Return the (X, Y) coordinate for the center point of the cell that contains the specified text.  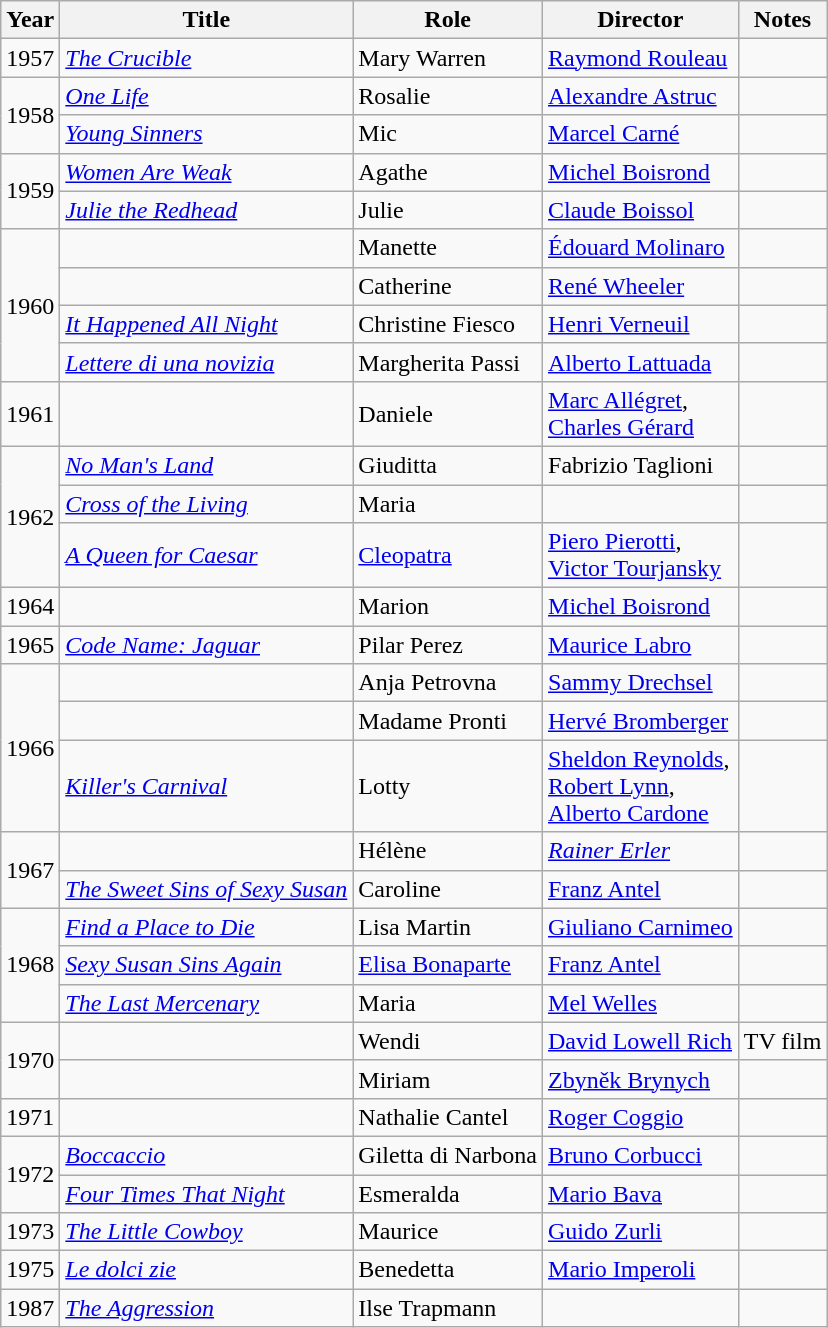
1975 (30, 1270)
Alexandre Astruc (641, 96)
1970 (30, 1060)
Piero Pierotti,Victor Tourjansky (641, 556)
Mel Welles (641, 1003)
One Life (206, 96)
Mario Bava (641, 1193)
Code Name: Jaguar (206, 645)
The Little Cowboy (206, 1232)
René Wheeler (641, 286)
Agathe (448, 172)
Alberto Lattuada (641, 362)
Find a Place to Die (206, 927)
Rosalie (448, 96)
Sammy Drechsel (641, 683)
Fabrizio Taglioni (641, 465)
Boccaccio (206, 1155)
1957 (30, 58)
Marion (448, 607)
Manette (448, 248)
Claude Boissol (641, 210)
Women Are Weak (206, 172)
Mic (448, 134)
Guido Zurli (641, 1232)
Role (448, 20)
Zbyněk Brynych (641, 1079)
Notes (782, 20)
Ilse Trapmann (448, 1308)
Henri Verneuil (641, 324)
1967 (30, 870)
1973 (30, 1232)
1968 (30, 965)
Lettere di una novizia (206, 362)
No Man's Land (206, 465)
Esmeralda (448, 1193)
Catherine (448, 286)
Hervé Bromberger (641, 721)
Marc Allégret,Charles Gérard (641, 414)
1961 (30, 414)
Marcel Carné (641, 134)
Lotty (448, 786)
Four Times That Night (206, 1193)
Maurice (448, 1232)
Le dolci zie (206, 1270)
Caroline (448, 889)
Director (641, 20)
Raymond Rouleau (641, 58)
1966 (30, 748)
1964 (30, 607)
Cleopatra (448, 556)
Maurice Labro (641, 645)
The Aggression (206, 1308)
Bruno Corbucci (641, 1155)
Giletta di Narbona (448, 1155)
Year (30, 20)
1972 (30, 1174)
Wendi (448, 1041)
Julie (448, 210)
Hélène (448, 851)
Mary Warren (448, 58)
The Sweet Sins of Sexy Susan (206, 889)
A Queen for Caesar (206, 556)
Margherita Passi (448, 362)
Madame Pronti (448, 721)
Benedetta (448, 1270)
Anja Petrovna (448, 683)
Daniele (448, 414)
Cross of the Living (206, 503)
Rainer Erler (641, 851)
Miriam (448, 1079)
Giuditta (448, 465)
Young Sinners (206, 134)
Nathalie Cantel (448, 1117)
Sexy Susan Sins Again (206, 965)
Giuliano Carnimeo (641, 927)
Pilar Perez (448, 645)
1987 (30, 1308)
Roger Coggio (641, 1117)
1959 (30, 191)
It Happened All Night (206, 324)
1965 (30, 645)
Sheldon Reynolds,Robert Lynn,Alberto Cardone (641, 786)
Killer's Carnival (206, 786)
The Last Mercenary (206, 1003)
1962 (30, 516)
Édouard Molinaro (641, 248)
David Lowell Rich (641, 1041)
1958 (30, 115)
1960 (30, 305)
Julie the Redhead (206, 210)
Christine Fiesco (448, 324)
1971 (30, 1117)
Mario Imperoli (641, 1270)
The Crucible (206, 58)
Title (206, 20)
Lisa Martin (448, 927)
TV film (782, 1041)
Elisa Bonaparte (448, 965)
